Capture the cell that displays the provided text and extract its [X, Y] central coordinate. 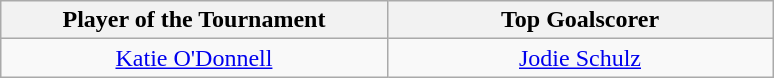
Katie O'Donnell [194, 58]
Top Goalscorer [580, 20]
Jodie Schulz [580, 58]
Player of the Tournament [194, 20]
